Extract the [X, Y] coordinate from the center of the cell holding the provided text.  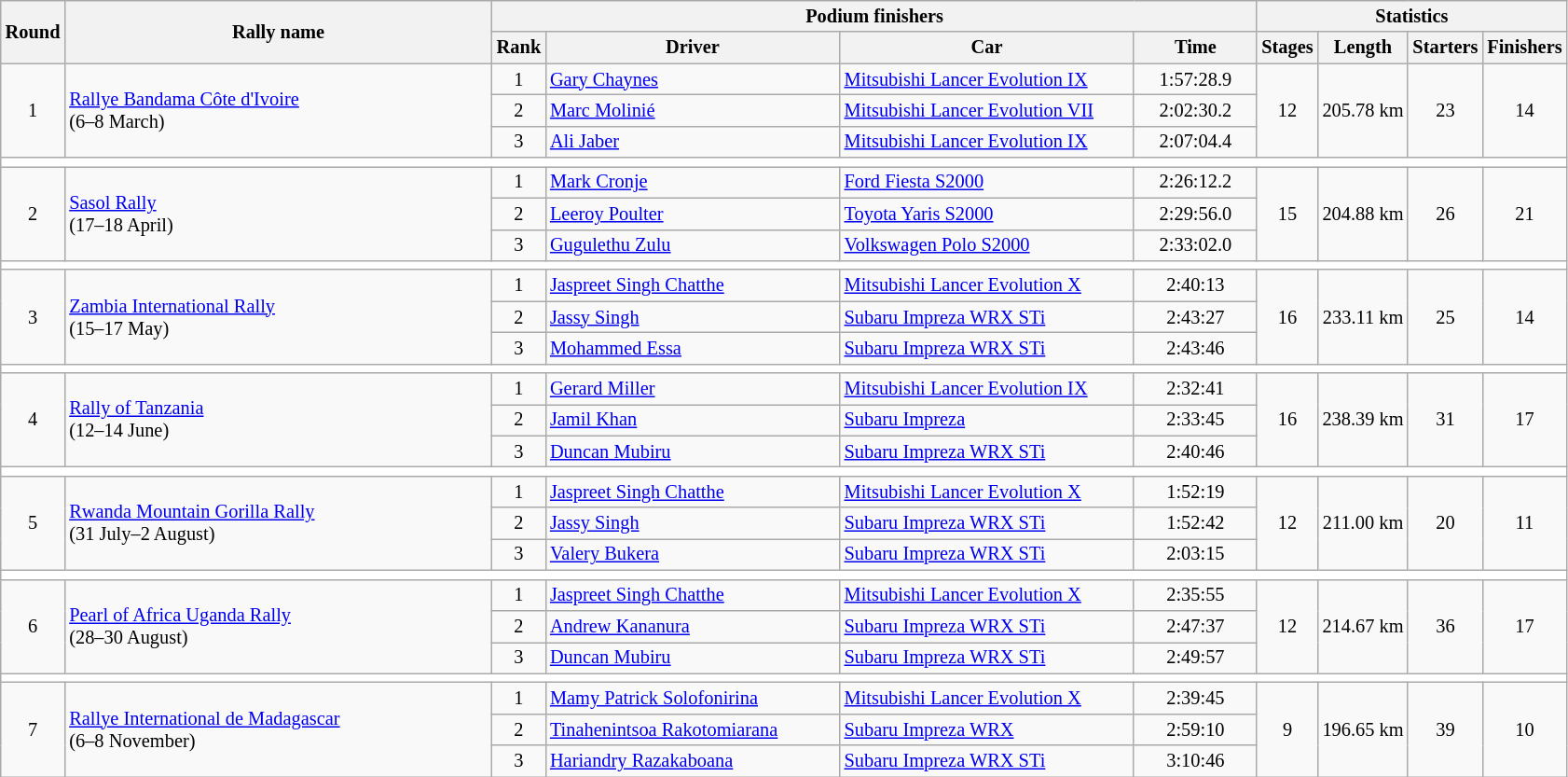
Tinahenintsoa Rakotomiarana [693, 729]
31 [1445, 420]
2:33:45 [1195, 420]
2:40:46 [1195, 451]
Leeroy Poulter [693, 214]
2:07:04.4 [1195, 142]
Rank [518, 48]
Volkswagen Polo S2000 [987, 245]
5 [34, 522]
1:52:42 [1195, 523]
2:43:27 [1195, 317]
Valery Bukera [693, 554]
2:02:30.2 [1195, 110]
7 [34, 729]
214.67 km [1363, 627]
20 [1445, 522]
Marc Molinié [693, 110]
233.11 km [1363, 317]
Pearl of Africa Uganda Rally(28–30 August) [278, 627]
39 [1445, 729]
Finishers [1524, 48]
2:40:13 [1195, 285]
Zambia International Rally(15–17 May) [278, 317]
Sasol Rally(17–18 April) [278, 213]
Hariandry Razakaboana [693, 761]
Rallye International de Madagascar(6–8 November) [278, 729]
Jamil Khan [693, 420]
2:59:10 [1195, 729]
Gugulethu Zulu [693, 245]
Rally of Tanzania(12–14 June) [278, 420]
Car [987, 48]
Round [34, 32]
2:39:45 [1195, 698]
6 [34, 627]
21 [1524, 213]
2:33:02.0 [1195, 245]
Subaru Impreza [987, 420]
10 [1524, 729]
2:26:12.2 [1195, 182]
11 [1524, 522]
Mark Cronje [693, 182]
Statistics [1411, 16]
Rwanda Mountain Gorilla Rally(31 July–2 August) [278, 522]
Driver [693, 48]
2:49:57 [1195, 658]
26 [1445, 213]
1:52:19 [1195, 492]
Gary Chaynes [693, 79]
15 [1286, 213]
211.00 km [1363, 522]
2:32:41 [1195, 389]
Andrew Kananura [693, 626]
Length [1363, 48]
36 [1445, 627]
Podium finishers [874, 16]
Mamy Patrick Solofonirina [693, 698]
Mitsubishi Lancer Evolution VII [987, 110]
Ali Jaber [693, 142]
Rallye Bandama Côte d'Ivoire(6–8 March) [278, 110]
2:43:46 [1195, 348]
205.78 km [1363, 110]
23 [1445, 110]
2:29:56.0 [1195, 214]
9 [1286, 729]
Stages [1286, 48]
Toyota Yaris S2000 [987, 214]
3:10:46 [1195, 761]
Gerard Miller [693, 389]
4 [34, 420]
2:35:55 [1195, 595]
25 [1445, 317]
204.88 km [1363, 213]
Time [1195, 48]
196.65 km [1363, 729]
Starters [1445, 48]
Rally name [278, 32]
238.39 km [1363, 420]
Subaru Impreza WRX [987, 729]
2:47:37 [1195, 626]
Mohammed Essa [693, 348]
Ford Fiesta S2000 [987, 182]
2:03:15 [1195, 554]
1:57:28.9 [1195, 79]
